Find where the given text appears and provide that cell's center as (x, y) coordinate. 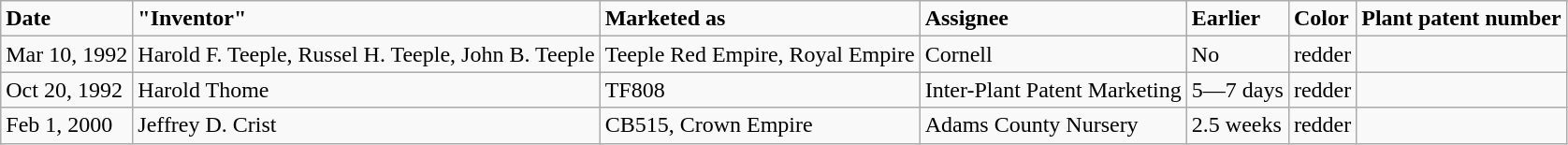
CB515, Crown Empire (760, 125)
Date (67, 19)
TF808 (760, 90)
Harold F. Teeple, Russel H. Teeple, John B. Teeple (367, 54)
Mar 10, 1992 (67, 54)
Plant patent number (1461, 19)
No (1237, 54)
5—7 days (1237, 90)
"Inventor" (367, 19)
Adams County Nursery (1053, 125)
Oct 20, 1992 (67, 90)
Cornell (1053, 54)
Harold Thome (367, 90)
Marketed as (760, 19)
Color (1322, 19)
Teeple Red Empire, Royal Empire (760, 54)
Earlier (1237, 19)
Feb 1, 2000 (67, 125)
Jeffrey D. Crist (367, 125)
2.5 weeks (1237, 125)
Assignee (1053, 19)
Inter-Plant Patent Marketing (1053, 90)
